Extract the (x, y) coordinate from the center of the cell holding the provided text.  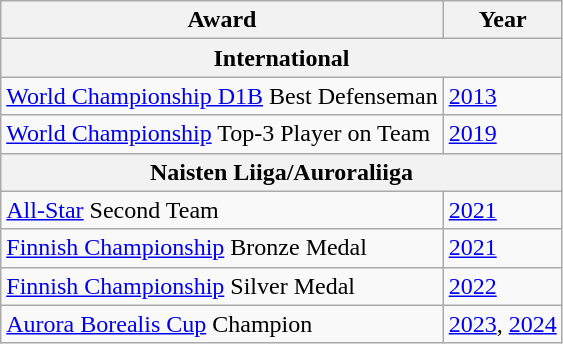
All-Star Second Team (222, 210)
World Championship D1B Best Defenseman (222, 96)
Finnish Championship Silver Medal (222, 286)
Award (222, 20)
2013 (502, 96)
2022 (502, 286)
Naisten Liiga/Auroraliiga (282, 172)
World Championship Top-3 Player on Team (222, 134)
International (282, 58)
Finnish Championship Bronze Medal (222, 248)
2023, 2024 (502, 324)
Aurora Borealis Cup Champion (222, 324)
Year (502, 20)
2019 (502, 134)
